Extract the [x, y] coordinate from the center of the cell holding the provided text.  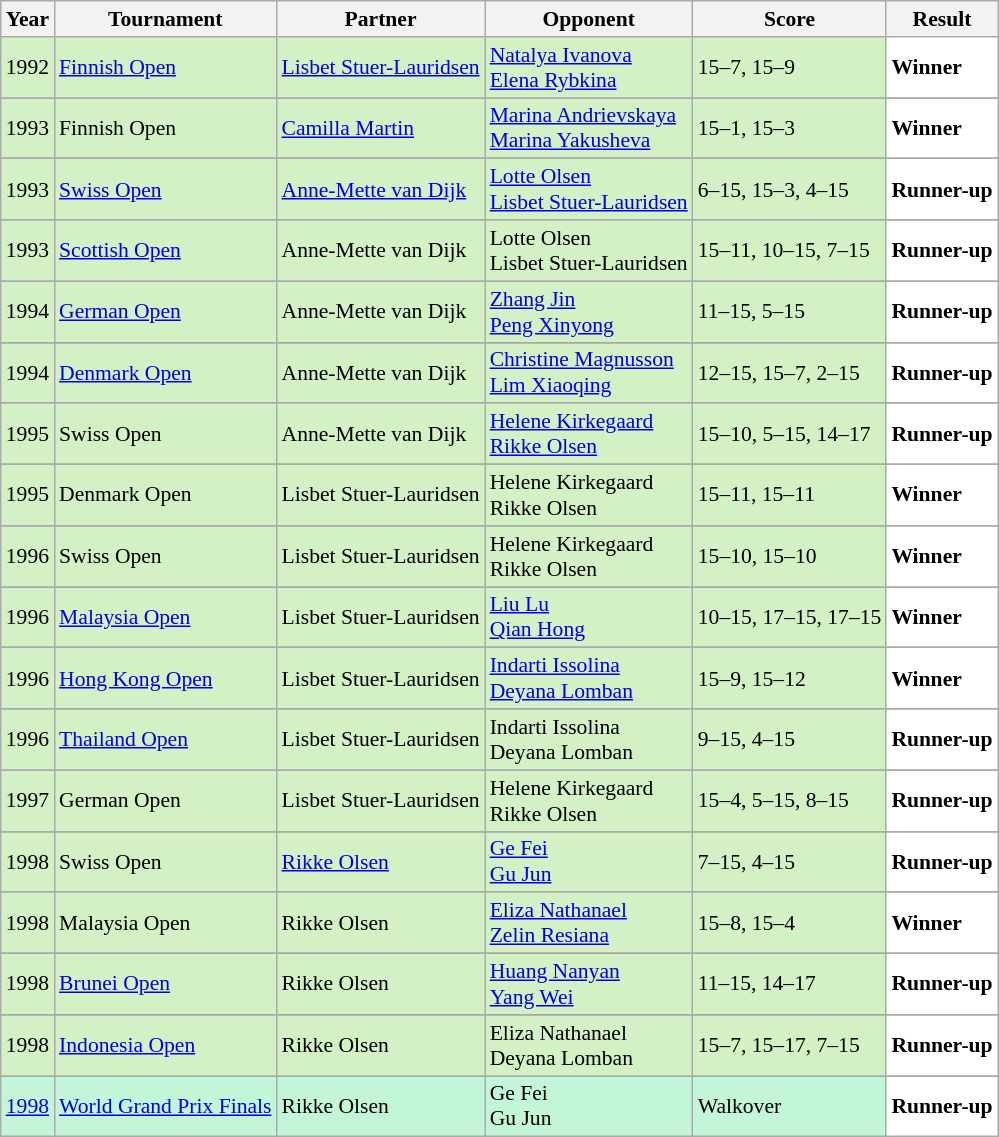
11–15, 5–15 [790, 312]
15–7, 15–9 [790, 68]
7–15, 4–15 [790, 862]
15–8, 15–4 [790, 924]
9–15, 4–15 [790, 740]
15–10, 5–15, 14–17 [790, 434]
15–9, 15–12 [790, 678]
15–10, 15–10 [790, 556]
Scottish Open [165, 250]
World Grand Prix Finals [165, 1106]
Eliza Nathanael Zelin Resiana [589, 924]
Walkover [790, 1106]
Indonesia Open [165, 1046]
15–1, 15–3 [790, 128]
12–15, 15–7, 2–15 [790, 372]
1997 [28, 800]
11–15, 14–17 [790, 984]
Brunei Open [165, 984]
Eliza Nathanael Deyana Lomban [589, 1046]
Camilla Martin [380, 128]
Huang Nanyan Yang Wei [589, 984]
Opponent [589, 19]
15–4, 5–15, 8–15 [790, 800]
Result [942, 19]
15–7, 15–17, 7–15 [790, 1046]
Score [790, 19]
1992 [28, 68]
Thailand Open [165, 740]
Partner [380, 19]
Christine Magnusson Lim Xiaoqing [589, 372]
Zhang Jin Peng Xinyong [589, 312]
15–11, 15–11 [790, 496]
Year [28, 19]
Marina Andrievskaya Marina Yakusheva [589, 128]
Hong Kong Open [165, 678]
10–15, 17–15, 17–15 [790, 618]
6–15, 15–3, 4–15 [790, 190]
Liu Lu Qian Hong [589, 618]
15–11, 10–15, 7–15 [790, 250]
Natalya Ivanova Elena Rybkina [589, 68]
Tournament [165, 19]
